Find where the given text appears and provide that cell's center as [x, y] coordinate. 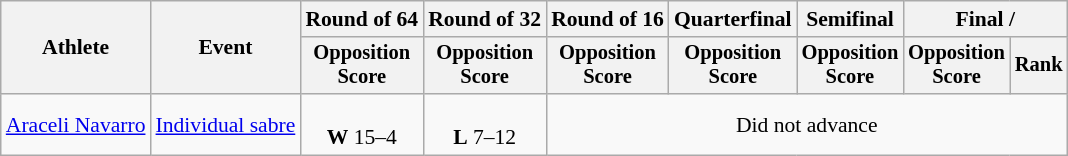
Individual sabre [226, 124]
W 15–4 [362, 124]
Rank [1039, 66]
Quarterfinal [733, 19]
Final / [985, 19]
L 7–12 [484, 124]
Round of 16 [608, 19]
Did not advance [806, 124]
Semifinal [850, 19]
Round of 32 [484, 19]
Araceli Navarro [76, 124]
Round of 64 [362, 19]
Event [226, 48]
Athlete [76, 48]
